Scan for the cell matching the given text and deliver its [x, y] coordinate at center. 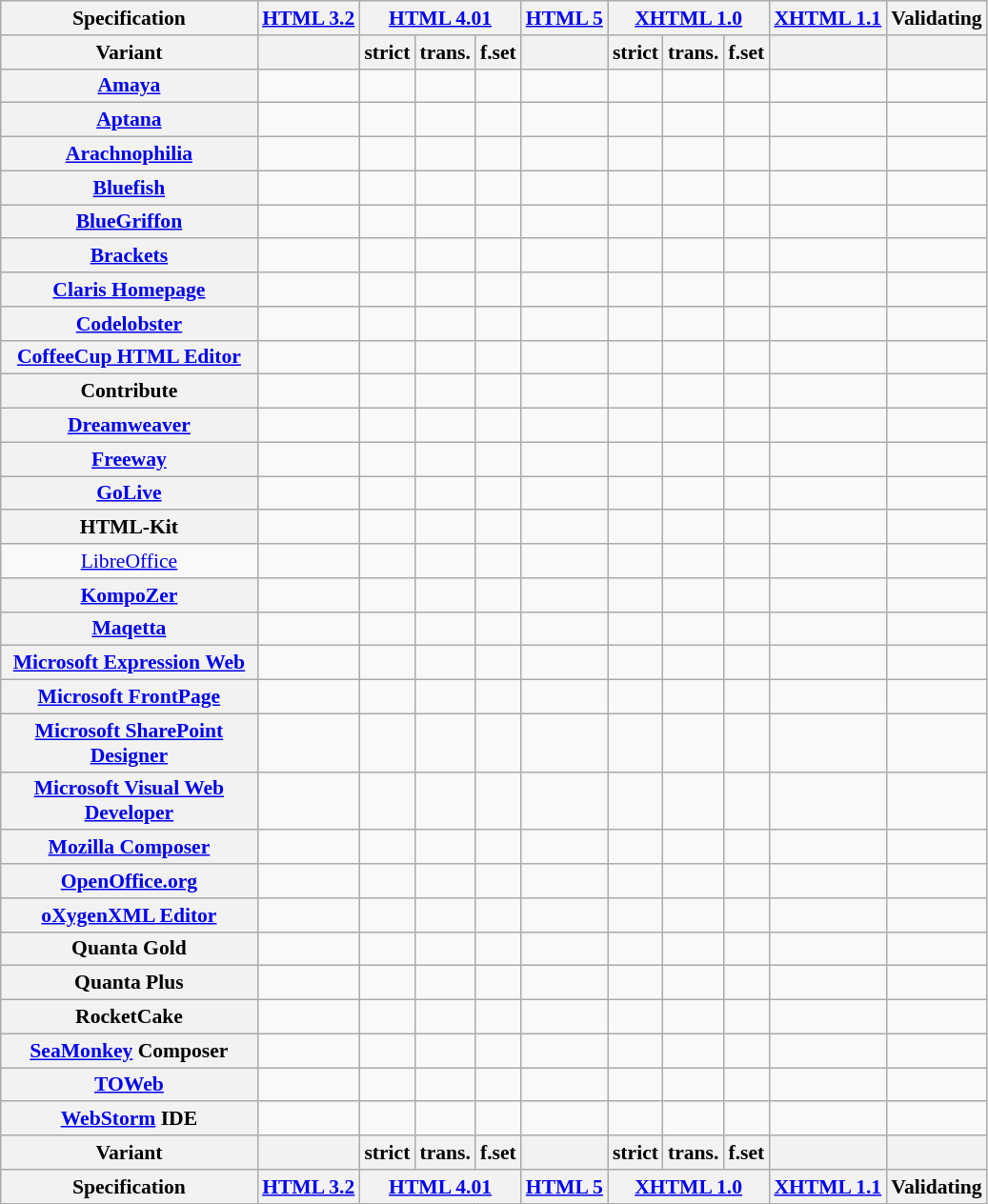
Mozilla Composer [130, 848]
OpenOffice.org [130, 881]
oXygenXML Editor [130, 915]
Brackets [130, 256]
CoffeeCup HTML Editor [130, 357]
Amaya [130, 86]
SeaMonkey Composer [130, 1051]
KompoZer [130, 595]
Microsoft SharePoint Designer [130, 743]
HTML-Kit [130, 528]
Dreamweaver [130, 426]
Microsoft FrontPage [130, 697]
Bluefish [130, 188]
Arachnophilia [130, 154]
Maqetta [130, 629]
Claris Homepage [130, 290]
Quanta Plus [130, 983]
Contribute [130, 391]
GoLive [130, 493]
LibreOffice [130, 561]
RocketCake [130, 1017]
Freeway [130, 459]
Codelobster [130, 324]
Quanta Gold [130, 949]
Aptana [130, 120]
TOWeb [130, 1085]
WebStorm IDE [130, 1119]
Microsoft Visual Web Developer [130, 800]
BlueGriffon [130, 222]
Microsoft Expression Web [130, 663]
